Pinpoint the cell where the given text exists, returning its [x, y] midpoint coordinate. 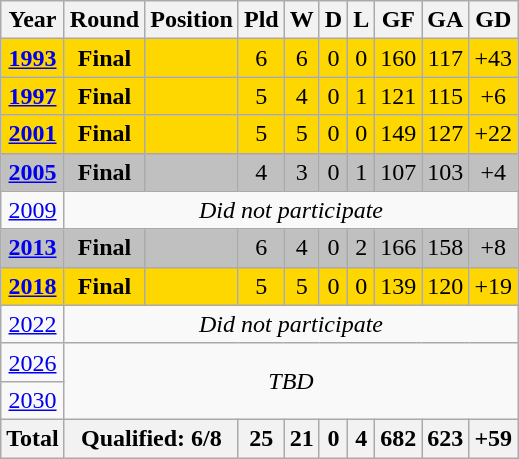
+43 [494, 58]
107 [398, 172]
115 [446, 96]
+19 [494, 286]
2013 [33, 248]
TBD [290, 381]
L [362, 20]
+6 [494, 96]
2018 [33, 286]
682 [398, 438]
166 [398, 248]
103 [446, 172]
1997 [33, 96]
Total [33, 438]
121 [398, 96]
+22 [494, 134]
2030 [33, 400]
117 [446, 58]
+59 [494, 438]
2005 [33, 172]
25 [261, 438]
Round [104, 20]
+4 [494, 172]
623 [446, 438]
Qualified: 6/8 [151, 438]
W [302, 20]
2001 [33, 134]
158 [446, 248]
+8 [494, 248]
GA [446, 20]
GF [398, 20]
2009 [33, 210]
Position [192, 20]
120 [446, 286]
D [333, 20]
Pld [261, 20]
21 [302, 438]
3 [302, 172]
2022 [33, 324]
2 [362, 248]
GD [494, 20]
160 [398, 58]
149 [398, 134]
2026 [33, 362]
1993 [33, 58]
Year [33, 20]
127 [446, 134]
139 [398, 286]
